Locate the cell with the specified text and output its [x, y] center coordinate. 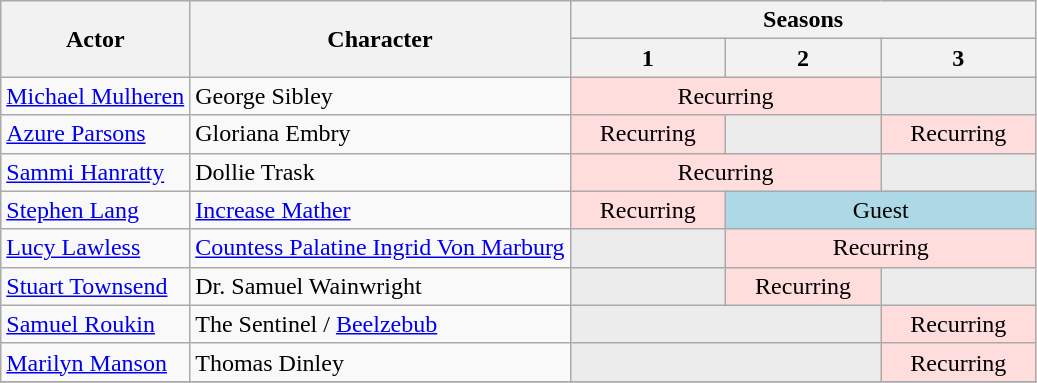
2 [802, 58]
Lucy Lawless [96, 248]
Countess Palatine Ingrid Von Marburg [380, 248]
Stephen Lang [96, 210]
Thomas Dinley [380, 362]
Marilyn Manson [96, 362]
Stuart Townsend [96, 286]
1 [648, 58]
Michael Mulheren [96, 96]
Gloriana Embry [380, 134]
3 [958, 58]
Sammi Hanratty [96, 172]
Dollie Trask [380, 172]
The Sentinel / Beelzebub [380, 324]
Increase Mather [380, 210]
Samuel Roukin [96, 324]
Seasons [803, 20]
George Sibley [380, 96]
Azure Parsons [96, 134]
Guest [880, 210]
Actor [96, 39]
Dr. Samuel Wainwright [380, 286]
Character [380, 39]
